Locate the cell with the specified text and output its (X, Y) center coordinate. 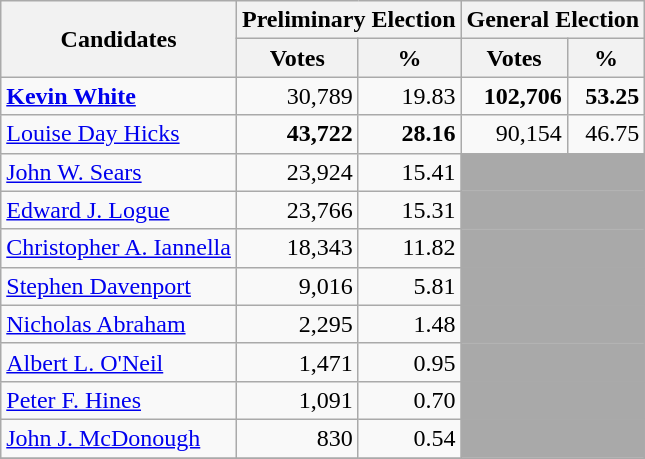
46.75 (606, 134)
Christopher A. Iannella (119, 248)
John J. McDonough (119, 438)
43,722 (297, 134)
28.16 (410, 134)
11.82 (410, 248)
John W. Sears (119, 172)
15.31 (410, 210)
830 (297, 438)
15.41 (410, 172)
Nicholas Abraham (119, 324)
Peter F. Hines (119, 400)
Stephen Davenport (119, 286)
1.48 (410, 324)
1,471 (297, 362)
9,016 (297, 286)
1,091 (297, 400)
5.81 (410, 286)
2,295 (297, 324)
23,766 (297, 210)
Louise Day Hicks (119, 134)
Albert L. O'Neil (119, 362)
0.70 (410, 400)
Preliminary Election (348, 20)
18,343 (297, 248)
19.83 (410, 96)
90,154 (514, 134)
Kevin White (119, 96)
Edward J. Logue (119, 210)
23,924 (297, 172)
0.95 (410, 362)
General Election (553, 20)
0.54 (410, 438)
53.25 (606, 96)
30,789 (297, 96)
102,706 (514, 96)
Candidates (119, 39)
